Scan for the cell matching the given text and deliver its [X, Y] coordinate at center. 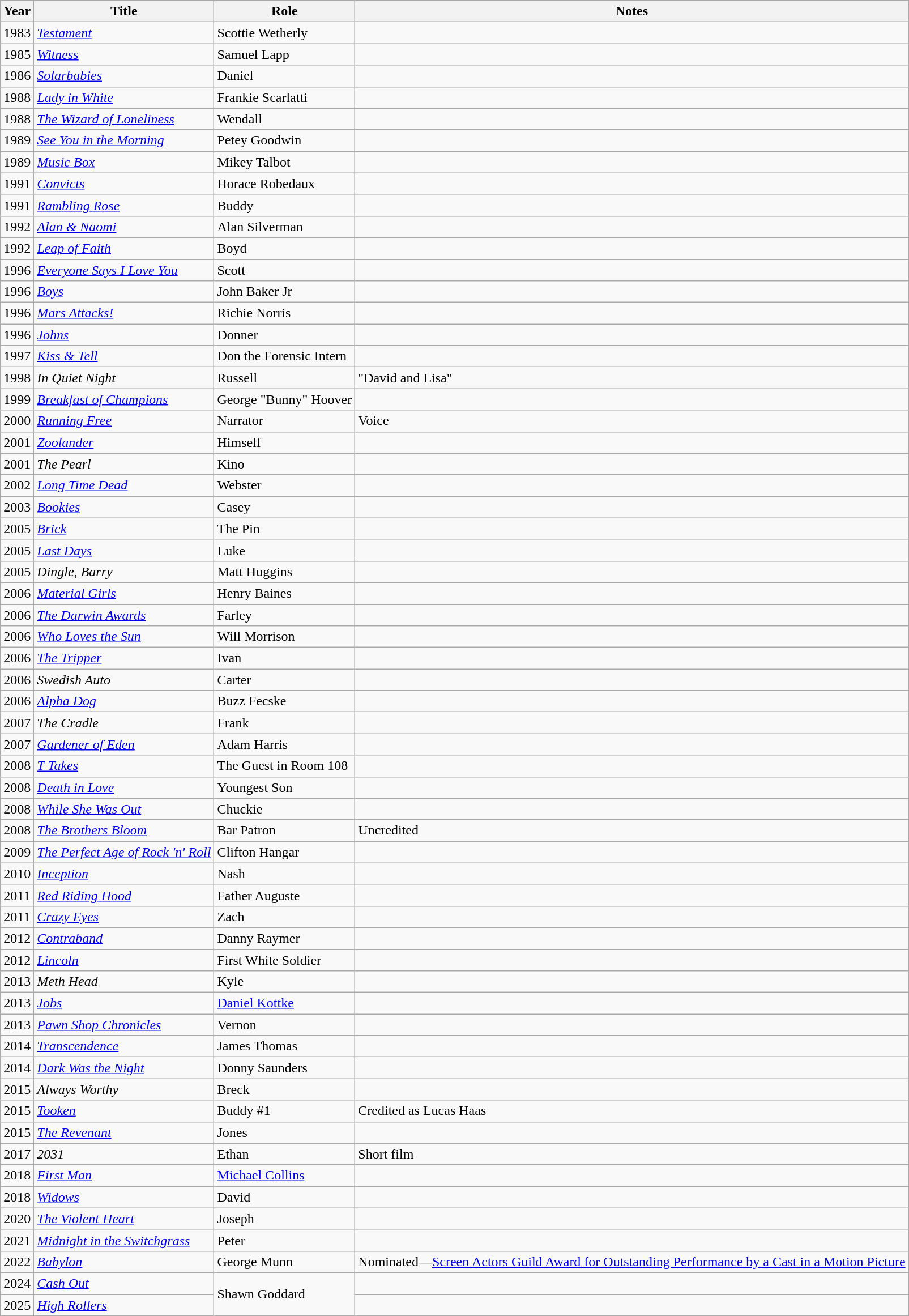
Horace Robedaux [284, 184]
1998 [17, 378]
Kiss & Tell [124, 356]
Music Box [124, 162]
Notes [632, 11]
Contraband [124, 938]
2000 [17, 421]
2022 [17, 1262]
Lady in White [124, 97]
Lincoln [124, 960]
Carter [284, 680]
Henry Baines [284, 593]
Leap of Faith [124, 248]
Don the Forensic Intern [284, 356]
Mars Attacks! [124, 313]
George "Bunny" Hoover [284, 399]
Bookies [124, 507]
Richie Norris [284, 313]
The Guest in Room 108 [284, 766]
Pawn Shop Chronicles [124, 1025]
Meth Head [124, 982]
Alpha Dog [124, 701]
Scott [284, 270]
Zoolander [124, 442]
Chuckie [284, 809]
Ivan [284, 658]
Alan & Naomi [124, 227]
Year [17, 11]
Russell [284, 378]
Matt Huggins [284, 572]
Alan Silverman [284, 227]
Buddy #1 [284, 1111]
Kino [284, 464]
The Violent Heart [124, 1219]
Samuel Lapp [284, 54]
Solarbabies [124, 76]
Kyle [284, 982]
Always Worthy [124, 1089]
Breakfast of Champions [124, 399]
Rambling Rose [124, 205]
Inception [124, 874]
Michael Collins [284, 1176]
The Pearl [124, 464]
Credited as Lucas Haas [632, 1111]
Cash Out [124, 1283]
Midnight in the Switchgrass [124, 1240]
2020 [17, 1219]
Last Days [124, 550]
First White Soldier [284, 960]
Johns [124, 335]
Babylon [124, 1262]
Gardener of Eden [124, 744]
See You in the Morning [124, 140]
Brick [124, 529]
Scottie Wetherly [284, 33]
Vernon [284, 1025]
2021 [17, 1240]
Himself [284, 442]
Donny Saunders [284, 1068]
Webster [284, 485]
Adam Harris [284, 744]
1997 [17, 356]
In Quiet Night [124, 378]
Petey Goodwin [284, 140]
Ethan [284, 1154]
Jones [284, 1132]
Transcendence [124, 1046]
The Darwin Awards [124, 615]
Mikey Talbot [284, 162]
1985 [17, 54]
The Wizard of Loneliness [124, 119]
Crazy Eyes [124, 917]
2009 [17, 852]
2024 [17, 1283]
Testament [124, 33]
Wendall [284, 119]
Short film [632, 1154]
Daniel [284, 76]
Youngest Son [284, 787]
Daniel Kottke [284, 1003]
The Tripper [124, 658]
George Munn [284, 1262]
The Revenant [124, 1132]
Witness [124, 54]
Nash [284, 874]
The Perfect Age of Rock 'n' Roll [124, 852]
Breck [284, 1089]
Running Free [124, 421]
Donner [284, 335]
Red Riding Hood [124, 895]
Nominated—Screen Actors Guild Award for Outstanding Performance by a Cast in a Motion Picture [632, 1262]
Narrator [284, 421]
Material Girls [124, 593]
The Pin [284, 529]
"David and Lisa" [632, 378]
Voice [632, 421]
Zach [284, 917]
Widows [124, 1197]
1983 [17, 33]
Convicts [124, 184]
Shawn Goddard [284, 1294]
While She Was Out [124, 809]
2017 [17, 1154]
Father Auguste [284, 895]
Dark Was the Night [124, 1068]
The Cradle [124, 723]
Frankie Scarlatti [284, 97]
The Brothers Bloom [124, 831]
David [284, 1197]
Clifton Hangar [284, 852]
Dingle, Barry [124, 572]
Role [284, 11]
T Takes [124, 766]
1999 [17, 399]
Everyone Says I Love You [124, 270]
Boys [124, 292]
Frank [284, 723]
2031 [124, 1154]
James Thomas [284, 1046]
Buzz Fecske [284, 701]
First Man [124, 1176]
Bar Patron [284, 831]
Who Loves the Sun [124, 637]
Luke [284, 550]
1986 [17, 76]
Uncredited [632, 831]
2002 [17, 485]
Farley [284, 615]
Long Time Dead [124, 485]
Death in Love [124, 787]
Casey [284, 507]
Joseph [284, 1219]
Swedish Auto [124, 680]
2025 [17, 1305]
Peter [284, 1240]
Title [124, 11]
Boyd [284, 248]
Danny Raymer [284, 938]
2010 [17, 874]
2003 [17, 507]
John Baker Jr [284, 292]
Jobs [124, 1003]
Tooken [124, 1111]
Buddy [284, 205]
High Rollers [124, 1305]
Will Morrison [284, 637]
